From the cell containing the given text, extract its center point as [X, Y] coordinate. 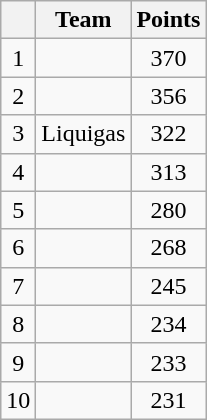
268 [168, 248]
370 [168, 58]
8 [18, 324]
233 [168, 362]
Points [168, 20]
Liquigas [84, 134]
280 [168, 210]
6 [18, 248]
2 [18, 96]
4 [18, 172]
Team [84, 20]
7 [18, 286]
313 [168, 172]
1 [18, 58]
245 [168, 286]
234 [168, 324]
322 [168, 134]
231 [168, 400]
10 [18, 400]
9 [18, 362]
5 [18, 210]
356 [168, 96]
3 [18, 134]
